Return [x, y] of the center of cell containing provided text 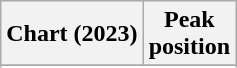
Peakposition [189, 34]
Chart (2023) [72, 34]
